Determine the (X, Y) coordinate at the center of the cell enclosing the given text.  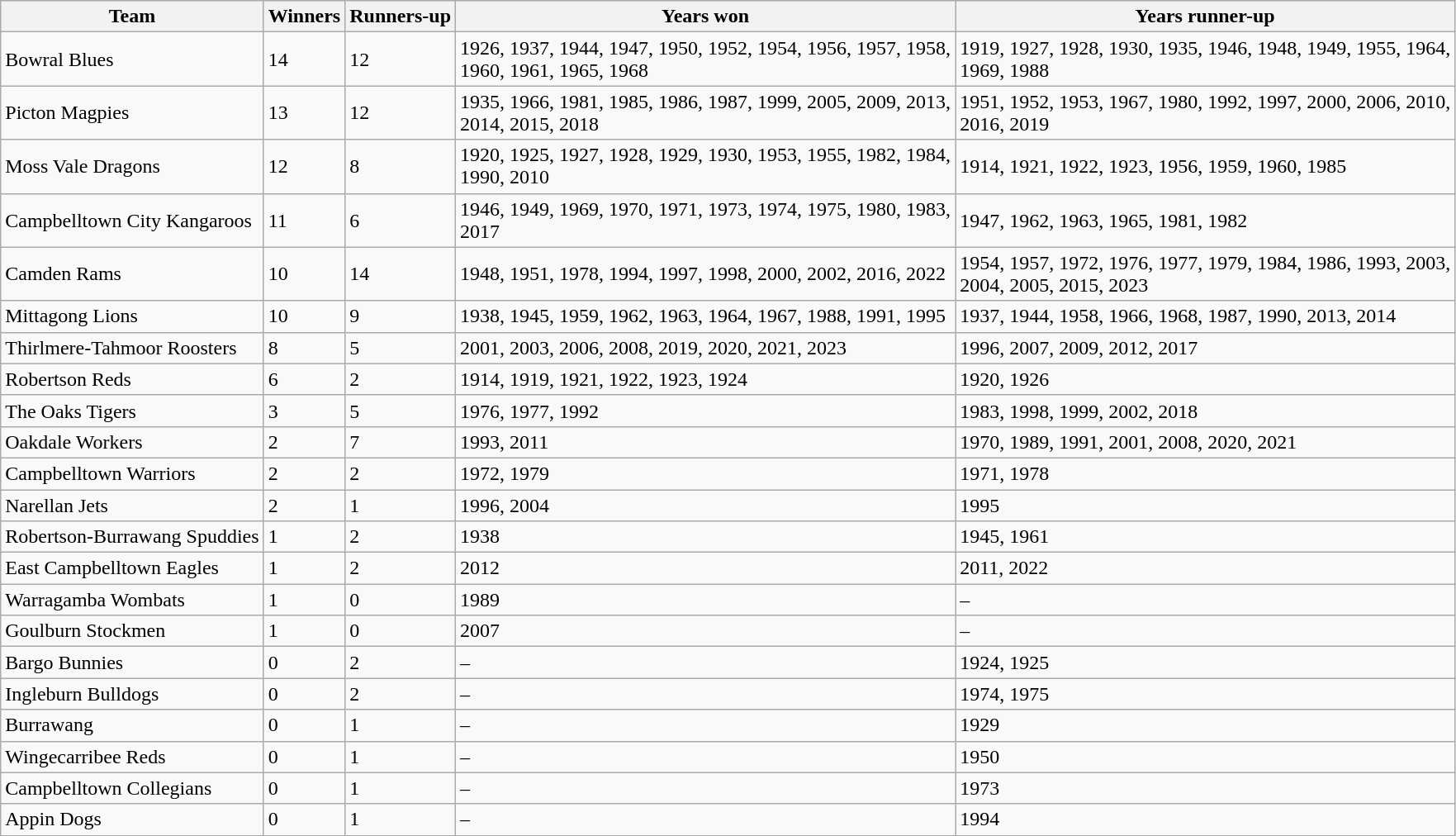
Bargo Bunnies (132, 663)
1974, 1975 (1206, 694)
Wingecarribee Reds (132, 757)
1973 (1206, 788)
1937, 1944, 1958, 1966, 1968, 1987, 1990, 2013, 2014 (1206, 316)
1970, 1989, 1991, 2001, 2008, 2020, 2021 (1206, 442)
Winners (304, 17)
1954, 1957, 1972, 1976, 1977, 1979, 1984, 1986, 1993, 2003,2004, 2005, 2015, 2023 (1206, 274)
1926, 1937, 1944, 1947, 1950, 1952, 1954, 1956, 1957, 1958,1960, 1961, 1965, 1968 (705, 59)
Runners-up (401, 17)
1919, 1927, 1928, 1930, 1935, 1946, 1948, 1949, 1955, 1964,1969, 1988 (1206, 59)
13 (304, 112)
9 (401, 316)
The Oaks Tigers (132, 411)
Narellan Jets (132, 505)
1935, 1966, 1981, 1985, 1986, 1987, 1999, 2005, 2009, 2013,2014, 2015, 2018 (705, 112)
1994 (1206, 819)
1920, 1925, 1927, 1928, 1929, 1930, 1953, 1955, 1982, 1984,1990, 2010 (705, 167)
2011, 2022 (1206, 568)
1924, 1925 (1206, 663)
1996, 2004 (705, 505)
3 (304, 411)
Robertson Reds (132, 379)
2001, 2003, 2006, 2008, 2019, 2020, 2021, 2023 (705, 348)
Campbelltown City Kangaroos (132, 220)
1983, 1998, 1999, 2002, 2018 (1206, 411)
1948, 1951, 1978, 1994, 1997, 1998, 2000, 2002, 2016, 2022 (705, 274)
Team (132, 17)
2012 (705, 568)
Moss Vale Dragons (132, 167)
1995 (1206, 505)
1914, 1919, 1921, 1922, 1923, 1924 (705, 379)
1950 (1206, 757)
1972, 1979 (705, 473)
Camden Rams (132, 274)
1914, 1921, 1922, 1923, 1956, 1959, 1960, 1985 (1206, 167)
Warragamba Wombats (132, 600)
East Campbelltown Eagles (132, 568)
Campbelltown Warriors (132, 473)
1947, 1962, 1963, 1965, 1981, 1982 (1206, 220)
1993, 2011 (705, 442)
Picton Magpies (132, 112)
1971, 1978 (1206, 473)
Campbelltown Collegians (132, 788)
Ingleburn Bulldogs (132, 694)
1945, 1961 (1206, 537)
11 (304, 220)
7 (401, 442)
1976, 1977, 1992 (705, 411)
Years won (705, 17)
1996, 2007, 2009, 2012, 2017 (1206, 348)
Appin Dogs (132, 819)
Robertson-Burrawang Spuddies (132, 537)
Oakdale Workers (132, 442)
1951, 1952, 1953, 1967, 1980, 1992, 1997, 2000, 2006, 2010,2016, 2019 (1206, 112)
1938, 1945, 1959, 1962, 1963, 1964, 1967, 1988, 1991, 1995 (705, 316)
1920, 1926 (1206, 379)
1938 (705, 537)
Burrawang (132, 725)
Goulburn Stockmen (132, 631)
2007 (705, 631)
Mittagong Lions (132, 316)
1946, 1949, 1969, 1970, 1971, 1973, 1974, 1975, 1980, 1983,2017 (705, 220)
Bowral Blues (132, 59)
1989 (705, 600)
Years runner-up (1206, 17)
Thirlmere-Tahmoor Roosters (132, 348)
1929 (1206, 725)
